From the cell containing the given text, extract its center point as (X, Y) coordinate. 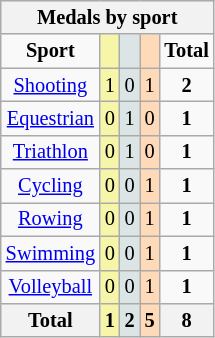
Rowing (50, 219)
Cycling (50, 186)
8 (186, 320)
5 (150, 320)
Volleyball (50, 287)
Swimming (50, 253)
Triathlon (50, 152)
Equestrian (50, 118)
Medals by sport (108, 17)
Sport (50, 51)
Shooting (50, 85)
